Detect which cell encompasses the target text, then output its [X, Y] center coordinate. 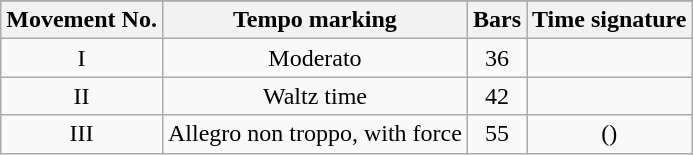
Allegro non troppo, with force [314, 134]
Moderato [314, 58]
Tempo marking [314, 20]
Time signature [609, 20]
42 [496, 96]
Waltz time [314, 96]
II [82, 96]
() [609, 134]
55 [496, 134]
Bars [496, 20]
I [82, 58]
Movement No. [82, 20]
III [82, 134]
36 [496, 58]
